Find where the given text appears and provide that cell's center as [x, y] coordinate. 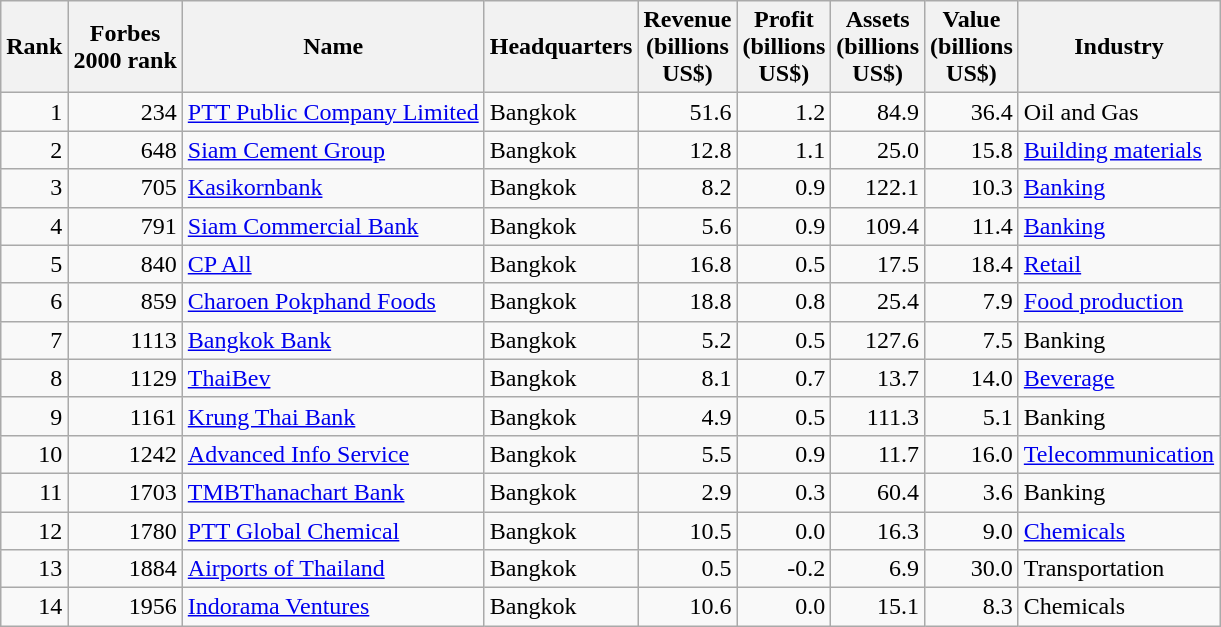
Value(billions US$) [972, 47]
8.3 [972, 607]
234 [125, 112]
13.7 [878, 378]
ThaiBev [333, 378]
36.4 [972, 112]
Bangkok Bank [333, 340]
2 [34, 150]
0.3 [784, 492]
9 [34, 416]
Forbes 2000 rank [125, 47]
0.7 [784, 378]
2.9 [688, 492]
10.5 [688, 531]
Krung Thai Bank [333, 416]
Building materials [1118, 150]
7.5 [972, 340]
1113 [125, 340]
14.0 [972, 378]
10 [34, 454]
5.6 [688, 226]
7.9 [972, 302]
14 [34, 607]
1703 [125, 492]
Retail [1118, 264]
Headquarters [561, 47]
Indorama Ventures [333, 607]
5.1 [972, 416]
Oil and Gas [1118, 112]
5.2 [688, 340]
17.5 [878, 264]
18.8 [688, 302]
Telecommunication [1118, 454]
Charoen Pokphand Foods [333, 302]
25.4 [878, 302]
-0.2 [784, 569]
1.2 [784, 112]
12 [34, 531]
8.2 [688, 188]
840 [125, 264]
6.9 [878, 569]
25.0 [878, 150]
51.6 [688, 112]
Industry [1118, 47]
1884 [125, 569]
Siam Commercial Bank [333, 226]
5.5 [688, 454]
3 [34, 188]
3.6 [972, 492]
1129 [125, 378]
1780 [125, 531]
Rank [34, 47]
0.8 [784, 302]
4 [34, 226]
30.0 [972, 569]
Name [333, 47]
Food production [1118, 302]
Airports of Thailand [333, 569]
16.8 [688, 264]
4.9 [688, 416]
16.3 [878, 531]
5 [34, 264]
Profit(billions US$) [784, 47]
7 [34, 340]
1 [34, 112]
12.8 [688, 150]
1.1 [784, 150]
111.3 [878, 416]
9.0 [972, 531]
PTT Public Company Limited [333, 112]
Assets(billions US$) [878, 47]
1242 [125, 454]
11.7 [878, 454]
10.3 [972, 188]
Siam Cement Group [333, 150]
15.1 [878, 607]
TMBThanachart Bank [333, 492]
PTT Global Chemical [333, 531]
CP All [333, 264]
18.4 [972, 264]
1956 [125, 607]
10.6 [688, 607]
8.1 [688, 378]
16.0 [972, 454]
60.4 [878, 492]
122.1 [878, 188]
109.4 [878, 226]
648 [125, 150]
84.9 [878, 112]
11 [34, 492]
1161 [125, 416]
705 [125, 188]
Revenue(billions US$) [688, 47]
6 [34, 302]
13 [34, 569]
8 [34, 378]
859 [125, 302]
15.8 [972, 150]
791 [125, 226]
Beverage [1118, 378]
Advanced Info Service [333, 454]
Transportation [1118, 569]
Kasikornbank [333, 188]
11.4 [972, 226]
127.6 [878, 340]
